Capture the cell that displays the provided text and extract its (X, Y) central coordinate. 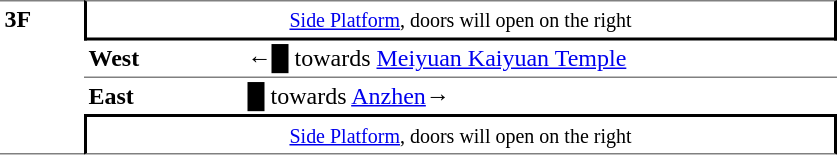
3F (42, 77)
←█ towards Meiyuan Kaiyuan Temple (540, 59)
East (164, 96)
West (164, 59)
█ towards Anzhen→ (540, 96)
